Scan for the cell matching the given text and deliver its (X, Y) coordinate at center. 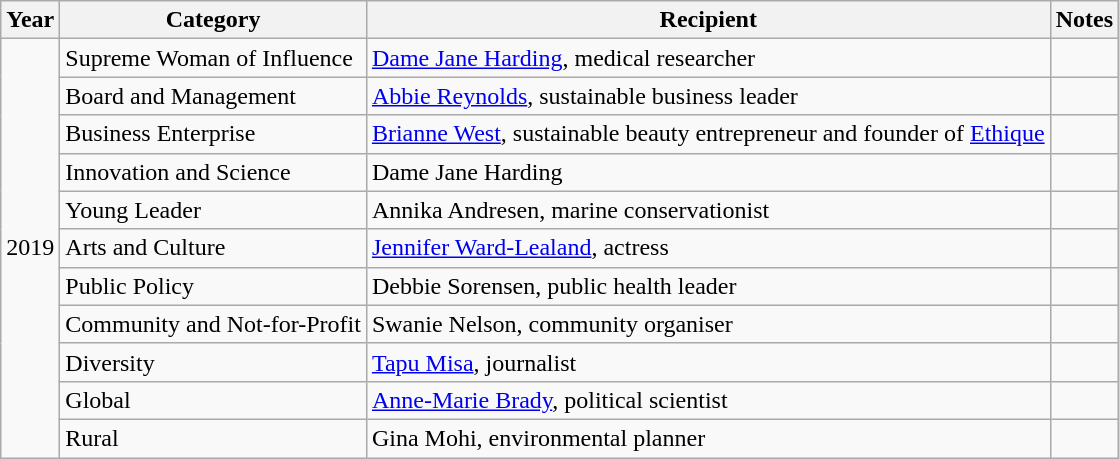
Diversity (214, 362)
Category (214, 20)
Board and Management (214, 96)
Rural (214, 438)
Public Policy (214, 286)
Tapu Misa, journalist (708, 362)
Arts and Culture (214, 248)
Community and Not-for-Profit (214, 324)
Notes (1084, 20)
Recipient (708, 20)
Supreme Woman of Influence (214, 58)
Innovation and Science (214, 172)
Business Enterprise (214, 134)
Swanie Nelson, community organiser (708, 324)
Abbie Reynolds, sustainable business leader (708, 96)
Dame Jane Harding, medical researcher (708, 58)
Dame Jane Harding (708, 172)
Annika Andresen, marine conservationist (708, 210)
Brianne West, sustainable beauty entrepreneur and founder of Ethique (708, 134)
Young Leader (214, 210)
Anne-Marie Brady, political scientist (708, 400)
Year (30, 20)
2019 (30, 248)
Debbie Sorensen, public health leader (708, 286)
Global (214, 400)
Jennifer Ward-Lealand, actress (708, 248)
Gina Mohi, environmental planner (708, 438)
